Determine the [x, y] coordinate at the center of the cell enclosing the given text.  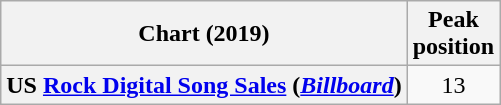
Chart (2019) [204, 34]
US Rock Digital Song Sales (Billboard) [204, 85]
Peakposition [453, 34]
13 [453, 85]
